Return [X, Y] of the center of cell containing provided text 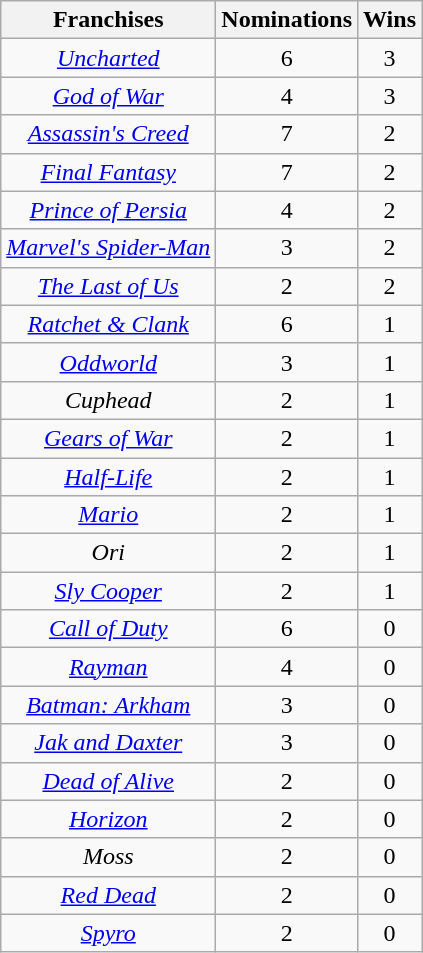
Batman: Arkham [108, 705]
Gears of War [108, 438]
Spyro [108, 933]
Rayman [108, 667]
Call of Duty [108, 629]
God of War [108, 96]
Uncharted [108, 58]
Prince of Persia [108, 210]
Wins [390, 20]
Dead of Alive [108, 781]
Horizon [108, 819]
Nominations [287, 20]
Moss [108, 857]
Red Dead [108, 895]
Sly Cooper [108, 591]
The Last of Us [108, 286]
Mario [108, 515]
Jak and Daxter [108, 743]
Franchises [108, 20]
Cuphead [108, 400]
Ori [108, 553]
Half-Life [108, 477]
Final Fantasy [108, 172]
Assassin's Creed [108, 134]
Marvel's Spider-Man [108, 248]
Ratchet & Clank [108, 324]
Oddworld [108, 362]
